Output the (x, y) coordinate of the center of the cell containing the given text.  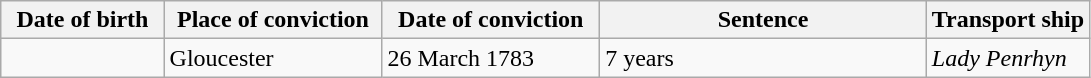
Transport ship (1008, 20)
Lady Penrhyn (1008, 58)
Place of conviction (273, 20)
Date of conviction (491, 20)
Gloucester (273, 58)
26 March 1783 (491, 58)
Sentence (764, 20)
Date of birth (82, 20)
7 years (764, 58)
